Output the [x, y] coordinate of the center of the cell containing the given text.  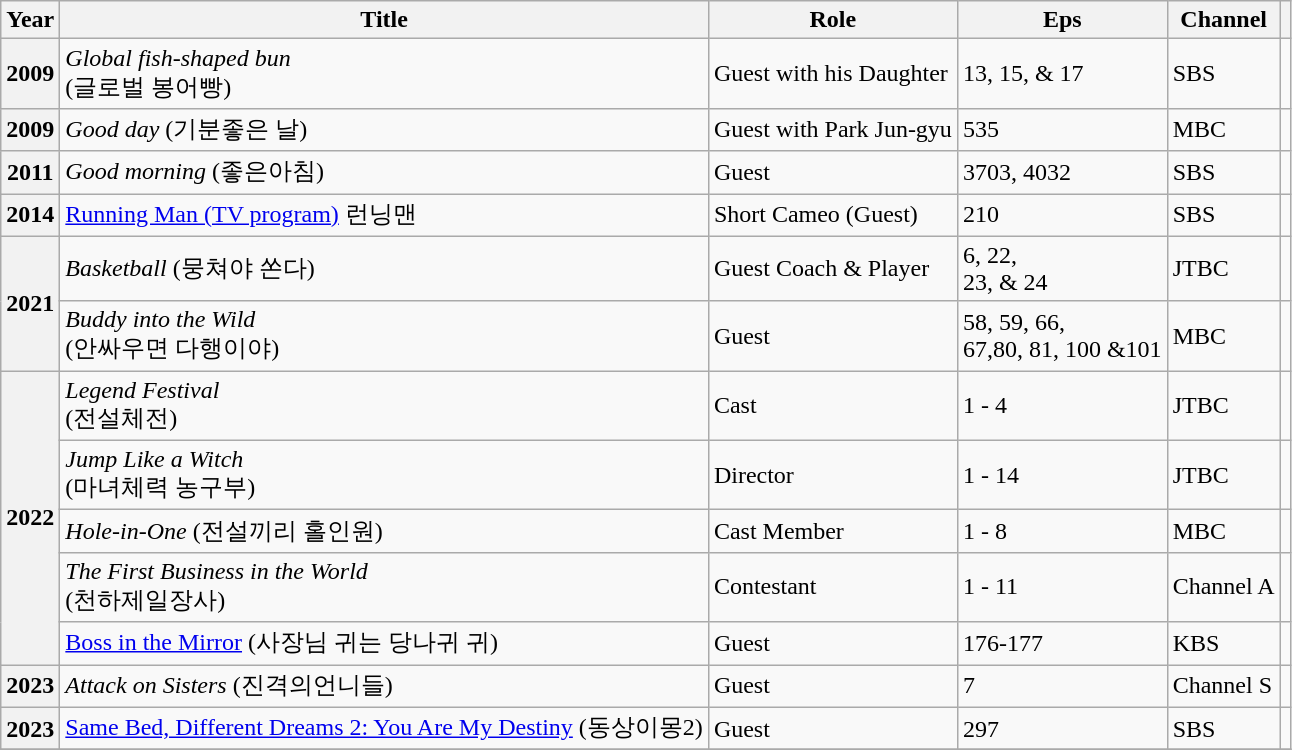
2021 [30, 304]
535 [1062, 130]
Title [384, 20]
3703, 4032 [1062, 172]
Good morning (좋은아침) [384, 172]
6, 22,23, & 24 [1062, 268]
Cast [832, 406]
Role [832, 20]
1 - 11 [1062, 587]
Global fish-shaped bun(글로벌 봉어빵) [384, 74]
Director [832, 475]
Short Cameo (Guest) [832, 216]
Legend Festival(전설체전) [384, 406]
Good day (기분좋은 날) [384, 130]
13, 15, & 17 [1062, 74]
Buddy into the Wild(안싸우면 다행이야) [384, 336]
7 [1062, 686]
2014 [30, 216]
176-177 [1062, 644]
Guest with Park Jun-gyu [832, 130]
KBS [1224, 644]
Cast Member [832, 532]
Year [30, 20]
Eps [1062, 20]
Boss in the Mirror (사장님 귀는 당나귀 귀) [384, 644]
2022 [30, 518]
297 [1062, 728]
The First Business in the World(천하제일장사) [384, 587]
Channel [1224, 20]
2011 [30, 172]
Channel A [1224, 587]
1 - 4 [1062, 406]
Same Bed, Different Dreams 2: You Are My Destiny (동상이몽2) [384, 728]
Hole-in-One (전설끼리 홀인원) [384, 532]
Contestant [832, 587]
Guest with his Daughter [832, 74]
Jump Like a Witch(마녀체력 농구부) [384, 475]
Running Man (TV program) 런닝맨 [384, 216]
Basketball (뭉쳐야 쏜다) [384, 268]
Guest Coach & Player [832, 268]
58, 59, 66,67,80, 81, 100 &101 [1062, 336]
1 - 14 [1062, 475]
Attack on Sisters (진격의언니들) [384, 686]
1 - 8 [1062, 532]
210 [1062, 216]
Channel S [1224, 686]
